Return the [x, y] coordinate for the center point of the cell that contains the specified text.  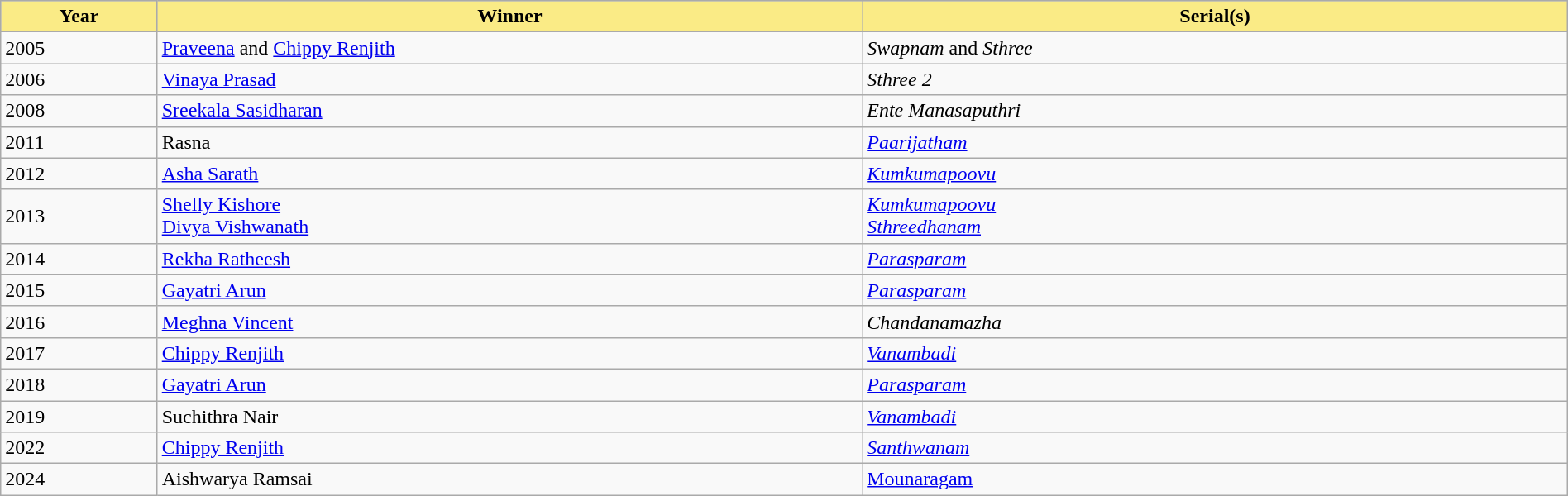
Meghna Vincent [509, 322]
Rasna [509, 142]
Year [79, 17]
2015 [79, 290]
2017 [79, 353]
2011 [79, 142]
Suchithra Nair [509, 416]
Chandanamazha [1216, 322]
Paarijatham [1216, 142]
KumkumapoovuSthreedhanam [1216, 217]
2014 [79, 259]
2013 [79, 217]
2024 [79, 479]
Kumkumapoovu [1216, 174]
Serial(s) [1216, 17]
Sthree 2 [1216, 79]
Mounaragam [1216, 479]
2022 [79, 448]
Santhwanam [1216, 448]
Sreekala Sasidharan [509, 111]
Praveena and Chippy Renjith [509, 48]
2016 [79, 322]
Asha Sarath [509, 174]
Aishwarya Ramsai [509, 479]
Rekha Ratheesh [509, 259]
2018 [79, 384]
2006 [79, 79]
Vinaya Prasad [509, 79]
Shelly Kishore Divya Vishwanath [509, 217]
2012 [79, 174]
Swapnam and Sthree [1216, 48]
2005 [79, 48]
Winner [509, 17]
Ente Manasaputhri [1216, 111]
2008 [79, 111]
2019 [79, 416]
